Determine the (X, Y) coordinate at the center of the cell enclosing the given text.  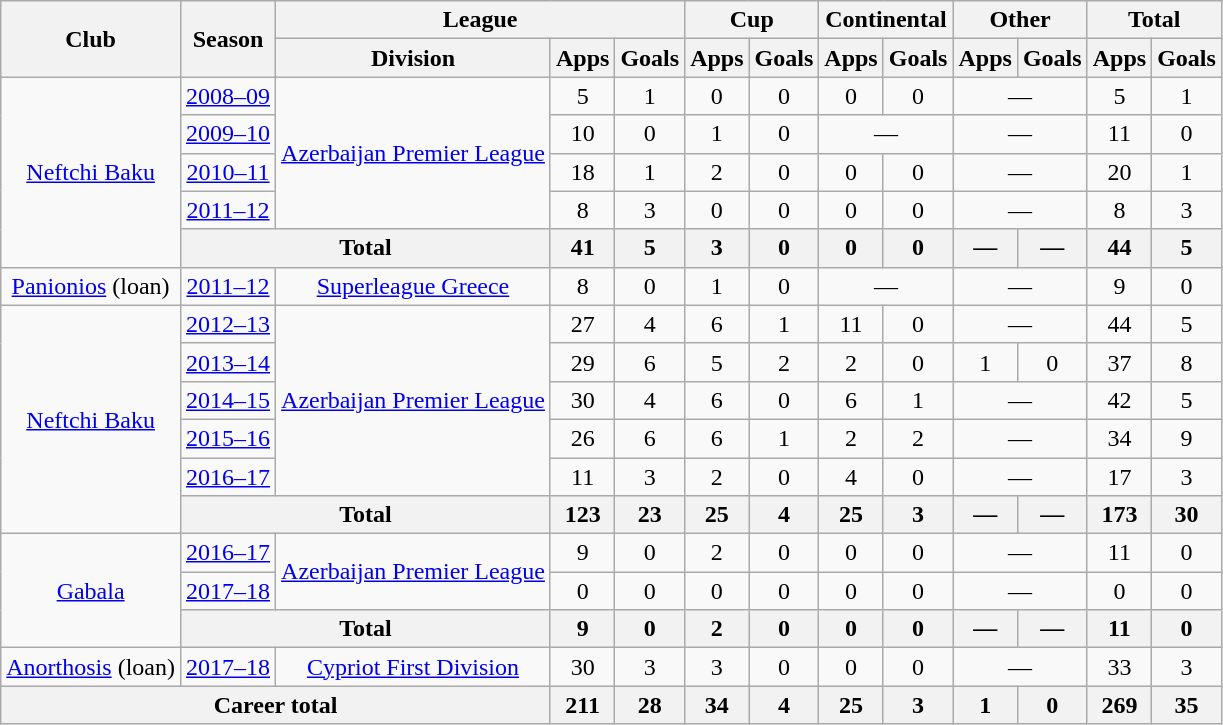
17 (1119, 477)
23 (650, 515)
35 (1187, 705)
Continental (886, 20)
Panionios (loan) (91, 286)
173 (1119, 515)
27 (582, 324)
10 (582, 134)
Division (414, 58)
41 (582, 248)
2012–13 (228, 324)
Season (228, 39)
2008–09 (228, 96)
Other (1020, 20)
18 (582, 172)
Club (91, 39)
20 (1119, 172)
26 (582, 438)
2009–10 (228, 134)
33 (1119, 667)
2010–11 (228, 172)
123 (582, 515)
269 (1119, 705)
211 (582, 705)
29 (582, 362)
Career total (276, 705)
37 (1119, 362)
2013–14 (228, 362)
2015–16 (228, 438)
2014–15 (228, 400)
Cypriot First Division (414, 667)
League (480, 20)
Superleague Greece (414, 286)
Anorthosis (loan) (91, 667)
Cup (752, 20)
28 (650, 705)
Gabala (91, 591)
42 (1119, 400)
